Return the [x, y] coordinate for the center point of the cell that contains the specified text.  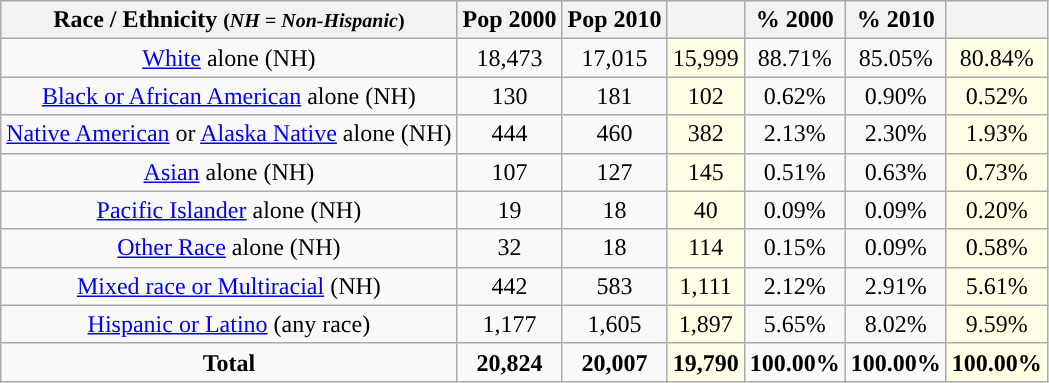
0.20% [996, 210]
444 [510, 134]
0.15% [794, 248]
Black or African American alone (NH) [229, 96]
40 [706, 210]
127 [614, 172]
583 [614, 286]
32 [510, 248]
Race / Ethnicity (NH = Non-Hispanic) [229, 20]
18,473 [510, 58]
2.30% [896, 134]
1,177 [510, 324]
85.05% [896, 58]
Mixed race or Multiracial (NH) [229, 286]
0.73% [996, 172]
20,007 [614, 362]
20,824 [510, 362]
2.13% [794, 134]
19 [510, 210]
145 [706, 172]
% 2010 [896, 20]
19,790 [706, 362]
0.58% [996, 248]
White alone (NH) [229, 58]
% 2000 [794, 20]
Asian alone (NH) [229, 172]
1,897 [706, 324]
Hispanic or Latino (any race) [229, 324]
Total [229, 362]
Pop 2000 [510, 20]
5.65% [794, 324]
102 [706, 96]
0.63% [896, 172]
0.52% [996, 96]
Pop 2010 [614, 20]
Pacific Islander alone (NH) [229, 210]
460 [614, 134]
1.93% [996, 134]
9.59% [996, 324]
1,111 [706, 286]
5.61% [996, 286]
0.51% [794, 172]
88.71% [794, 58]
15,999 [706, 58]
0.62% [794, 96]
2.91% [896, 286]
8.02% [896, 324]
Native American or Alaska Native alone (NH) [229, 134]
382 [706, 134]
130 [510, 96]
2.12% [794, 286]
Other Race alone (NH) [229, 248]
80.84% [996, 58]
0.90% [896, 96]
1,605 [614, 324]
442 [510, 286]
181 [614, 96]
114 [706, 248]
17,015 [614, 58]
107 [510, 172]
